Detect which cell encompasses the target text, then output its (x, y) center coordinate. 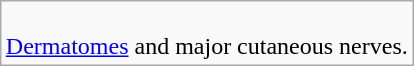
Dermatomes and major cutaneous nerves. (206, 34)
